Identify which cell holds the provided text, then report its (x, y) central coordinate. 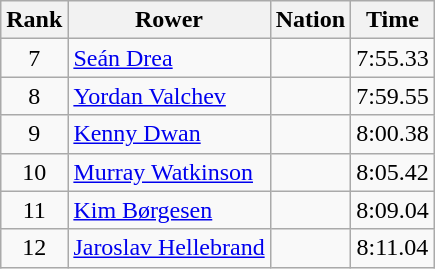
7 (34, 58)
Nation (310, 20)
8:11.04 (393, 248)
8:09.04 (393, 210)
Yordan Valchev (169, 96)
9 (34, 134)
Kim Børgesen (169, 210)
12 (34, 248)
8 (34, 96)
8:00.38 (393, 134)
Time (393, 20)
Kenny Dwan (169, 134)
8:05.42 (393, 172)
Rank (34, 20)
11 (34, 210)
7:55.33 (393, 58)
Murray Watkinson (169, 172)
Seán Drea (169, 58)
Jaroslav Hellebrand (169, 248)
10 (34, 172)
7:59.55 (393, 96)
Rower (169, 20)
